Search for the cell housing the specified text and yield its [X, Y] center coordinate. 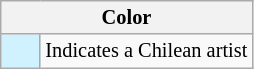
Indicates a Chilean artist [146, 51]
Color [126, 17]
